Find where the given text appears and provide that cell's center as (X, Y) coordinate. 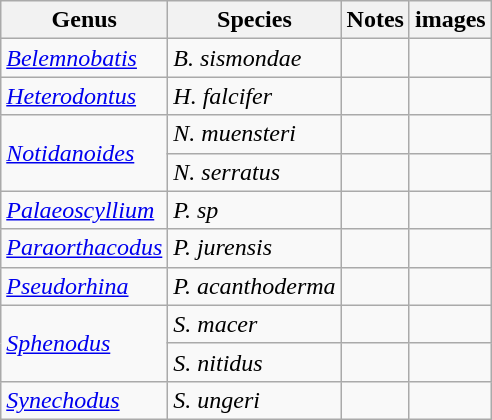
S. nitidus (254, 362)
Sphenodus (84, 343)
P. jurensis (254, 248)
S. macer (254, 324)
Heterodontus (84, 96)
Notidanoides (84, 153)
images (450, 20)
Genus (84, 20)
B. sismondae (254, 58)
Belemnobatis (84, 58)
P. sp (254, 210)
N. muensteri (254, 134)
Palaeoscyllium (84, 210)
Notes (375, 20)
H. falcifer (254, 96)
Pseudorhina (84, 286)
P. acanthoderma (254, 286)
N. serratus (254, 172)
Synechodus (84, 400)
Species (254, 20)
Paraorthacodus (84, 248)
S. ungeri (254, 400)
